For the text-containing cell, return its midpoint in (X, Y) coordinate format. 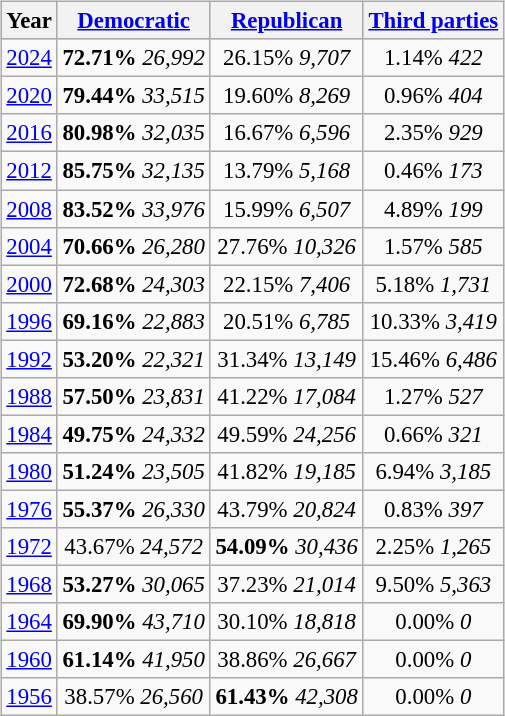
43.79% 20,824 (286, 509)
43.67% 24,572 (134, 547)
0.83% 397 (433, 509)
1972 (29, 547)
2.35% 929 (433, 133)
Third parties (433, 21)
1.27% 527 (433, 396)
16.67% 6,596 (286, 133)
79.44% 33,515 (134, 96)
2008 (29, 209)
57.50% 23,831 (134, 396)
70.66% 26,280 (134, 246)
61.43% 42,308 (286, 697)
1988 (29, 396)
26.15% 9,707 (286, 58)
1992 (29, 359)
1996 (29, 321)
83.52% 33,976 (134, 209)
4.89% 199 (433, 209)
38.86% 26,667 (286, 660)
53.27% 30,065 (134, 584)
0.66% 321 (433, 434)
22.15% 7,406 (286, 284)
2024 (29, 58)
1964 (29, 622)
13.79% 5,168 (286, 171)
27.76% 10,326 (286, 246)
49.59% 24,256 (286, 434)
31.34% 13,149 (286, 359)
2020 (29, 96)
41.82% 19,185 (286, 472)
1968 (29, 584)
1980 (29, 472)
37.23% 21,014 (286, 584)
69.90% 43,710 (134, 622)
1984 (29, 434)
5.18% 1,731 (433, 284)
38.57% 26,560 (134, 697)
72.68% 24,303 (134, 284)
1956 (29, 697)
54.09% 30,436 (286, 547)
9.50% 5,363 (433, 584)
15.99% 6,507 (286, 209)
Republican (286, 21)
51.24% 23,505 (134, 472)
Year (29, 21)
6.94% 3,185 (433, 472)
55.37% 26,330 (134, 509)
49.75% 24,332 (134, 434)
20.51% 6,785 (286, 321)
41.22% 17,084 (286, 396)
0.96% 404 (433, 96)
2004 (29, 246)
0.46% 173 (433, 171)
2016 (29, 133)
19.60% 8,269 (286, 96)
69.16% 22,883 (134, 321)
1.14% 422 (433, 58)
80.98% 32,035 (134, 133)
1976 (29, 509)
1.57% 585 (433, 246)
Democratic (134, 21)
85.75% 32,135 (134, 171)
2.25% 1,265 (433, 547)
61.14% 41,950 (134, 660)
1960 (29, 660)
15.46% 6,486 (433, 359)
2000 (29, 284)
10.33% 3,419 (433, 321)
30.10% 18,818 (286, 622)
2012 (29, 171)
53.20% 22,321 (134, 359)
72.71% 26,992 (134, 58)
